Determine the [x, y] coordinate at the center of the cell enclosing the given text.  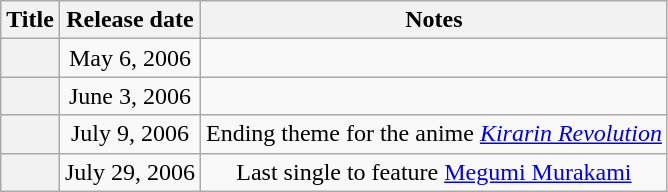
June 3, 2006 [130, 96]
Notes [434, 20]
Ending theme for the anime Kirarin Revolution [434, 134]
Title [30, 20]
Release date [130, 20]
May 6, 2006 [130, 58]
July 29, 2006 [130, 172]
July 9, 2006 [130, 134]
Last single to feature Megumi Murakami [434, 172]
